Find where the given text appears and provide that cell's center as [x, y] coordinate. 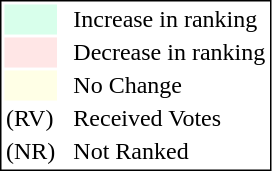
Not Ranked [170, 151]
No Change [170, 85]
Received Votes [170, 119]
Decrease in ranking [170, 53]
Increase in ranking [170, 19]
(NR) [30, 151]
(RV) [30, 119]
